Return the [x, y] coordinate for the center point of the cell that contains the specified text.  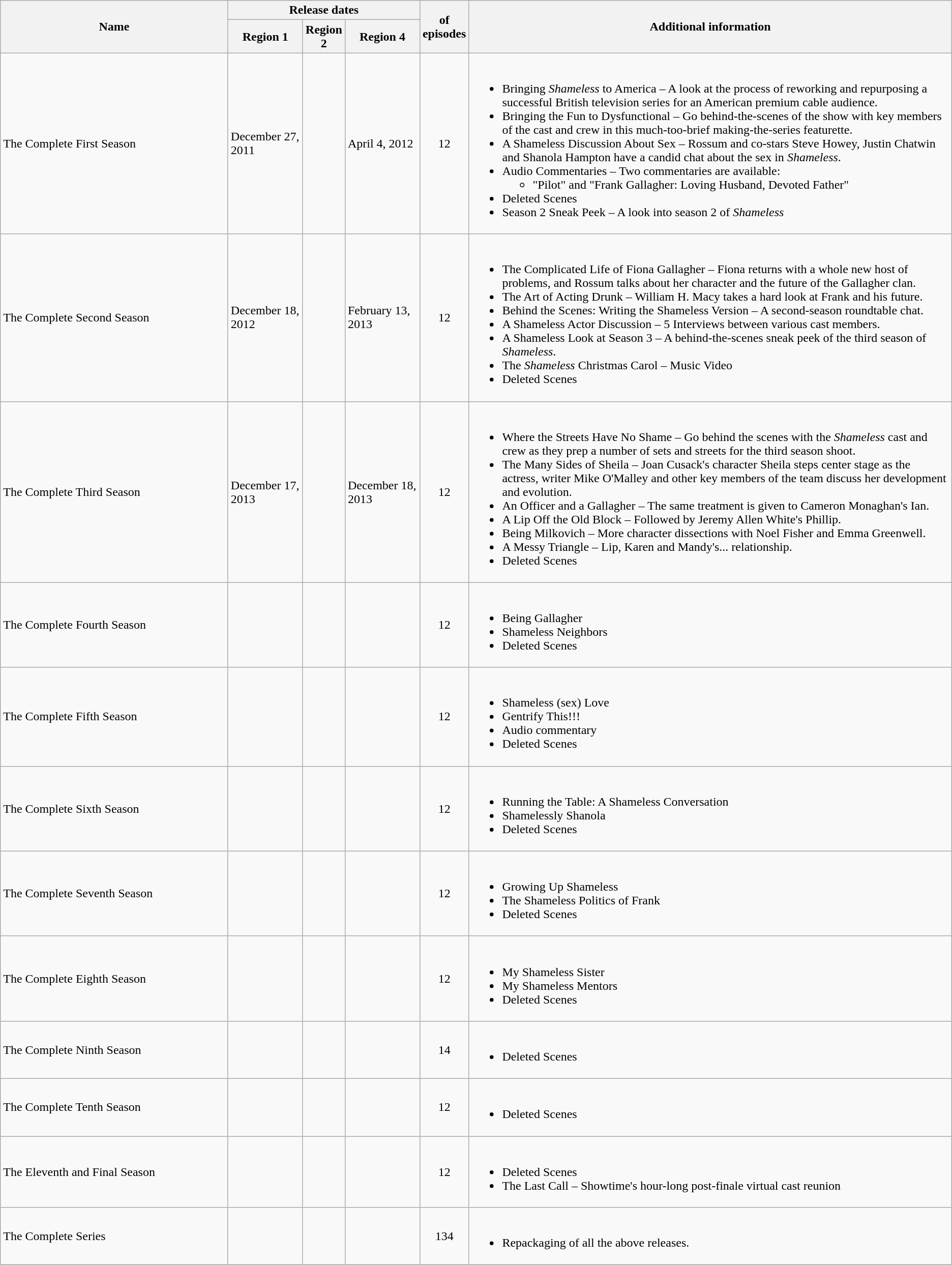
14 [444, 1050]
The Complete Tenth Season [114, 1107]
The Complete Ninth Season [114, 1050]
The Complete Sixth Season [114, 809]
Growing Up Shameless The Shameless Politics of Frank Deleted Scenes [710, 893]
The Complete Fifth Season [114, 717]
December 18, 2013 [382, 492]
My Shameless Sister My Shameless Mentors Deleted Scenes [710, 979]
Repackaging of all the above releases. [710, 1236]
The Complete Series [114, 1236]
Region 4 [382, 37]
December 27, 2011 [265, 143]
The Complete Third Season [114, 492]
The Complete First Season [114, 143]
The Complete Eighth Season [114, 979]
The Complete Second Season [114, 317]
February 13, 2013 [382, 317]
Shameless (sex) Love Gentrify This!!! Audio commentaryDeleted Scenes [710, 717]
April 4, 2012 [382, 143]
Being Gallagher Shameless Neighbors Deleted Scenes [710, 625]
Deleted ScenesThe Last Call – Showtime's hour-long post-finale virtual cast reunion [710, 1172]
December 17, 2013 [265, 492]
ofepisodes [444, 26]
December 18, 2012 [265, 317]
Running the Table: A Shameless Conversation Shamelessly Shanola Deleted Scenes [710, 809]
Release dates [323, 10]
The Complete Fourth Season [114, 625]
Region 1 [265, 37]
134 [444, 1236]
Additional information [710, 26]
The Eleventh and Final Season [114, 1172]
Region 2 [323, 37]
Name [114, 26]
The Complete Seventh Season [114, 893]
